Return [x, y] of the center of cell containing provided text 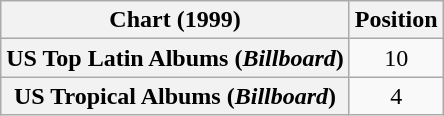
Position [396, 20]
10 [396, 58]
US Top Latin Albums (Billboard) [176, 58]
4 [396, 96]
US Tropical Albums (Billboard) [176, 96]
Chart (1999) [176, 20]
